Pinpoint the cell where the given text exists, returning its [X, Y] midpoint coordinate. 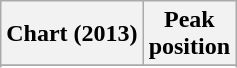
Peakposition [189, 34]
Chart (2013) [72, 34]
